Determine the [x, y] coordinate at the center of the cell enclosing the given text.  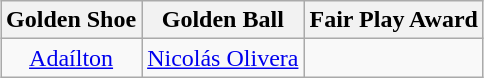
Adaílton [72, 58]
Golden Shoe [72, 20]
Fair Play Award [394, 20]
Golden Ball [223, 20]
Nicolás Olivera [223, 58]
